Scan for the cell matching the given text and deliver its (X, Y) coordinate at center. 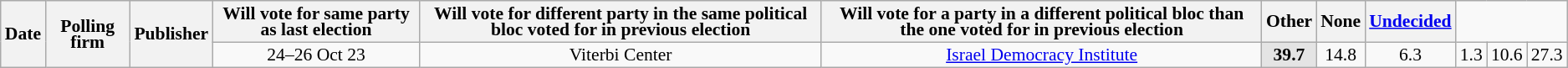
None (1341, 22)
Polling firm (87, 34)
Will vote for same party as last election (316, 22)
Publisher (171, 34)
14.8 (1341, 55)
Will vote for different party in the same political bloc voted for in previous election (621, 22)
6.3 (1410, 55)
27.3 (1547, 55)
Viterbi Center (621, 55)
Israel Democracy Institute (1041, 55)
Will vote for a party in a different political bloc than the one voted for in previous election (1041, 22)
10.6 (1507, 55)
Date (23, 34)
39.7 (1290, 55)
24–26 Oct 23 (316, 55)
1.3 (1472, 55)
Other (1290, 22)
Undecided (1410, 22)
